Scan for the cell matching the given text and deliver its [x, y] coordinate at center. 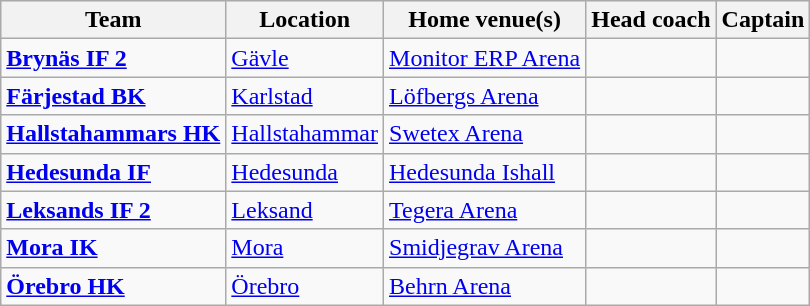
Karlstad [305, 96]
Hallstahammar [305, 134]
Leksand [305, 210]
Mora IK [114, 248]
Monitor ERP Arena [485, 58]
Brynäs IF 2 [114, 58]
Tegera Arena [485, 210]
Home venue(s) [485, 20]
Location [305, 20]
Hedesunda Ishall [485, 172]
Behrn Arena [485, 286]
Hedesunda IF [114, 172]
Captain [763, 20]
Leksands IF 2 [114, 210]
Löfbergs Arena [485, 96]
Färjestad BK [114, 96]
Örebro [305, 286]
Örebro HK [114, 286]
Smidjegrav Arena [485, 248]
Mora [305, 248]
Hallstahammars HK [114, 134]
Hedesunda [305, 172]
Gävle [305, 58]
Head coach [651, 20]
Swetex Arena [485, 134]
Team [114, 20]
